Return [x, y] of the center of cell containing provided text 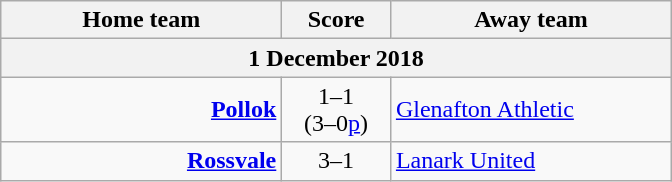
Away team [530, 20]
Home team [142, 20]
3–1 [336, 161]
1–1(3–0p) [336, 110]
Lanark United [530, 161]
1 December 2018 [336, 58]
Pollok [142, 110]
Glenafton Athletic [530, 110]
Rossvale [142, 161]
Score [336, 20]
